For the text-containing cell, return its midpoint in (X, Y) coordinate format. 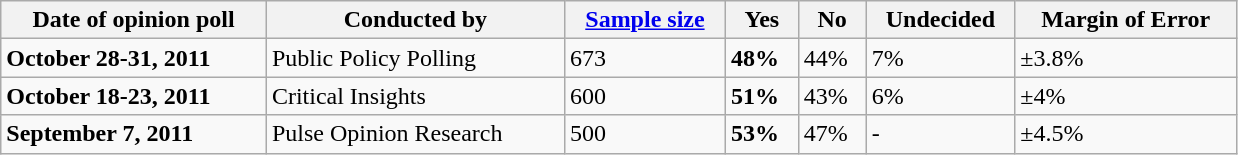
October 18-23, 2011 (134, 96)
Margin of Error (1126, 20)
September 7, 2011 (134, 134)
44% (832, 58)
600 (646, 96)
Date of opinion poll (134, 20)
Public Policy Polling (415, 58)
51% (762, 96)
500 (646, 134)
Yes (762, 20)
47% (832, 134)
53% (762, 134)
7% (940, 58)
Sample size (646, 20)
673 (646, 58)
Conducted by (415, 20)
Undecided (940, 20)
48% (762, 58)
±4% (1126, 96)
No (832, 20)
±3.8% (1126, 58)
Pulse Opinion Research (415, 134)
- (940, 134)
43% (832, 96)
6% (940, 96)
±4.5% (1126, 134)
October 28-31, 2011 (134, 58)
Critical Insights (415, 96)
